For the text-containing cell, return its midpoint in (x, y) coordinate format. 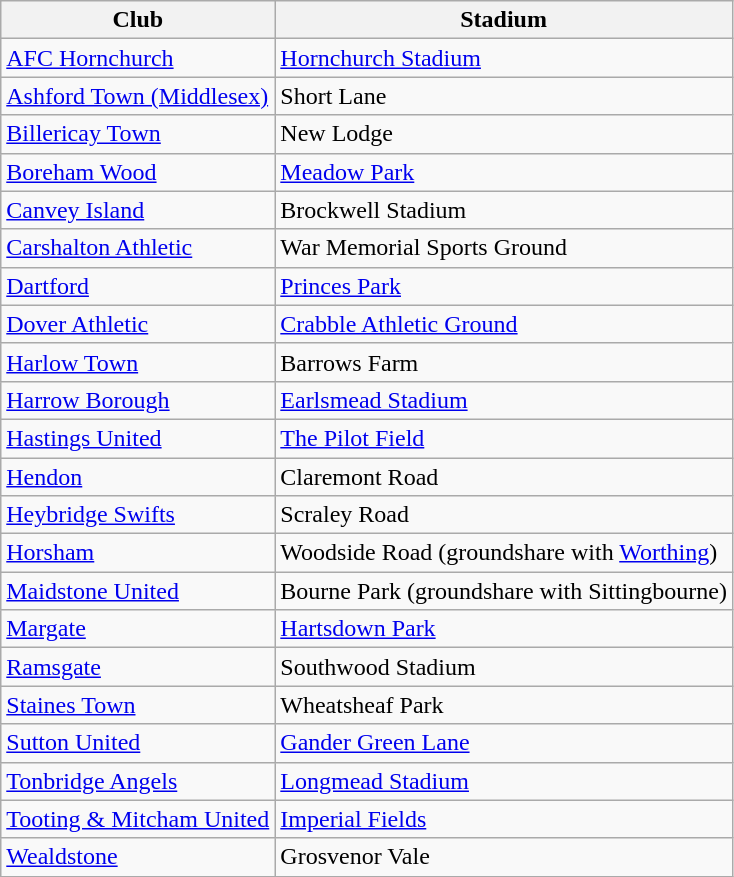
Tooting & Mitcham United (138, 819)
Dover Athletic (138, 324)
Billericay Town (138, 134)
Hornchurch Stadium (504, 58)
Woodside Road (groundshare with Worthing) (504, 553)
Gander Green Lane (504, 743)
Maidstone United (138, 591)
Staines Town (138, 705)
Harlow Town (138, 362)
Carshalton Athletic (138, 248)
New Lodge (504, 134)
Wealdstone (138, 857)
Harrow Borough (138, 400)
AFC Hornchurch (138, 58)
Southwood Stadium (504, 667)
The Pilot Field (504, 438)
Earlsmead Stadium (504, 400)
Grosvenor Vale (504, 857)
Margate (138, 629)
Hendon (138, 477)
Longmead Stadium (504, 781)
Claremont Road (504, 477)
Hastings United (138, 438)
Heybridge Swifts (138, 515)
Ashford Town (Middlesex) (138, 96)
Princes Park (504, 286)
Meadow Park (504, 172)
Bourne Park (groundshare with Sittingbourne) (504, 591)
Short Lane (504, 96)
Stadium (504, 20)
Hartsdown Park (504, 629)
Boreham Wood (138, 172)
Barrows Farm (504, 362)
Tonbridge Angels (138, 781)
Scraley Road (504, 515)
Brockwell Stadium (504, 210)
Crabble Athletic Ground (504, 324)
Club (138, 20)
War Memorial Sports Ground (504, 248)
Imperial Fields (504, 819)
Sutton United (138, 743)
Horsham (138, 553)
Wheatsheaf Park (504, 705)
Canvey Island (138, 210)
Dartford (138, 286)
Ramsgate (138, 667)
